From the cell containing the given text, extract its center point as (X, Y) coordinate. 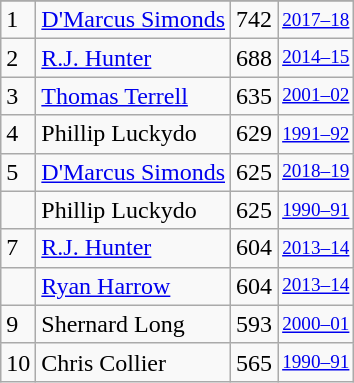
5 (18, 172)
7 (18, 248)
4 (18, 134)
2018–19 (316, 172)
10 (18, 362)
2 (18, 58)
Ryan Harrow (134, 286)
593 (254, 324)
2000–01 (316, 324)
Thomas Terrell (134, 96)
565 (254, 362)
629 (254, 134)
742 (254, 20)
1991–92 (316, 134)
688 (254, 58)
2014–15 (316, 58)
9 (18, 324)
Shernard Long (134, 324)
2001–02 (316, 96)
1 (18, 20)
3 (18, 96)
635 (254, 96)
2017–18 (316, 20)
Chris Collier (134, 362)
